Return the (X, Y) coordinate for the center point of the cell that contains the specified text.  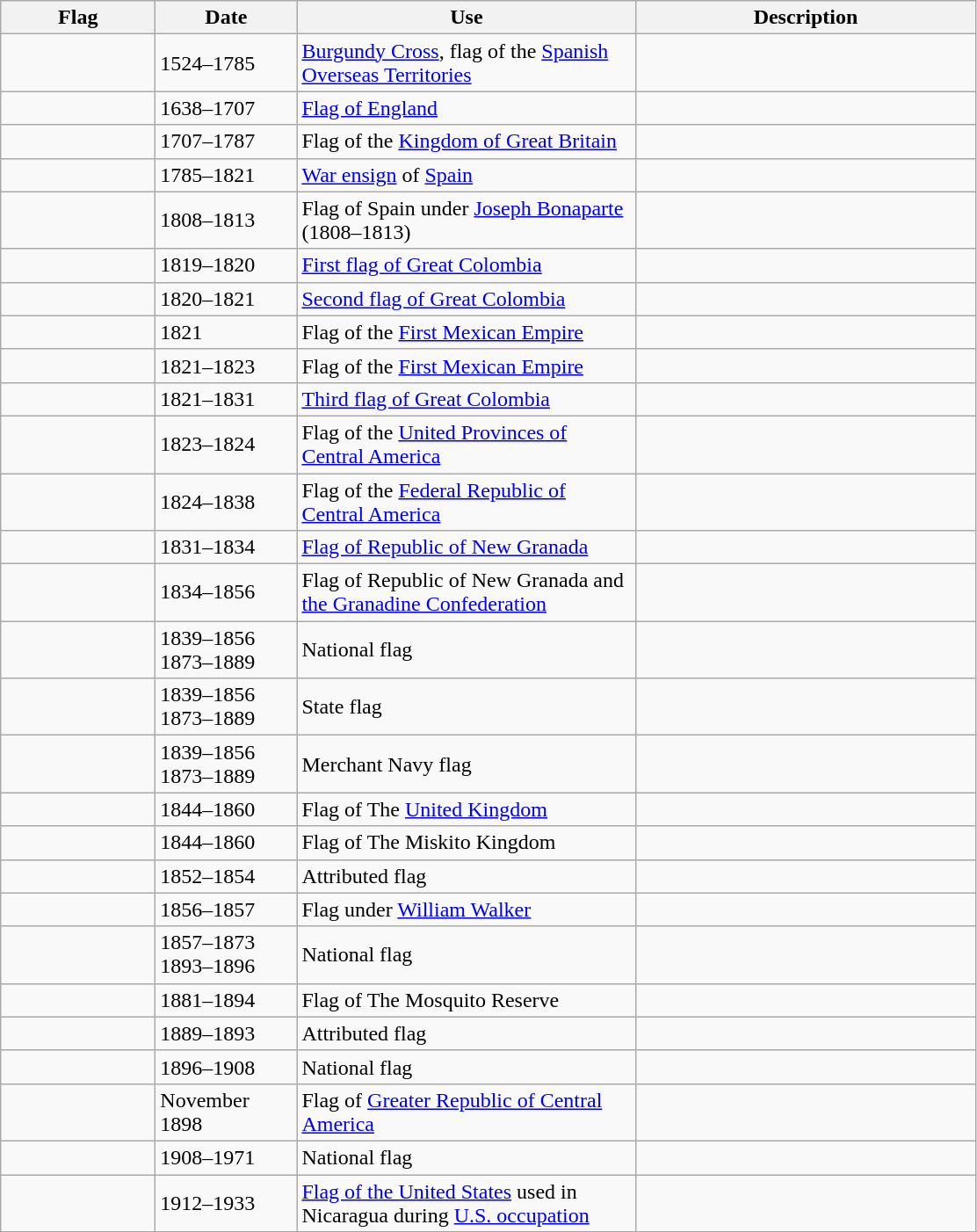
Date (227, 18)
1908–1971 (227, 1157)
Flag of Republic of New Granada (467, 547)
Description (806, 18)
1896–1908 (227, 1067)
Flag under William Walker (467, 910)
1856–1857 (227, 910)
1821–1831 (227, 399)
Flag (78, 18)
1821 (227, 332)
1707–1787 (227, 141)
Use (467, 18)
1819–1820 (227, 265)
Flag of Greater Republic of Central America (467, 1112)
Flag of The United Kingdom (467, 809)
Flag of The Miskito Kingdom (467, 843)
1524–1785 (227, 63)
Second flag of Great Colombia (467, 299)
1857–18731893–1896 (227, 954)
State flag (467, 707)
1823–1824 (227, 445)
Flag of the United Provinces of Central America (467, 445)
Burgundy Cross, flag of the Spanish Overseas Territories (467, 63)
1889–1893 (227, 1033)
Flag of the Federal Republic of Central America (467, 501)
Flag of the United States used in Nicaragua during U.S. occupation (467, 1202)
1824–1838 (227, 501)
1785–1821 (227, 175)
1808–1813 (227, 220)
1852–1854 (227, 876)
1881–1894 (227, 1000)
1834–1856 (227, 592)
Flag of The Mosquito Reserve (467, 1000)
Flag of the Kingdom of Great Britain (467, 141)
First flag of Great Colombia (467, 265)
1638–1707 (227, 108)
Merchant Navy flag (467, 765)
Flag of Spain under Joseph Bonaparte (1808–1813) (467, 220)
November 1898 (227, 1112)
1821–1823 (227, 366)
Third flag of Great Colombia (467, 399)
1831–1834 (227, 547)
Flag of Republic of New Granada and the Granadine Confederation (467, 592)
War ensign of Spain (467, 175)
Flag of England (467, 108)
1912–1933 (227, 1202)
1820–1821 (227, 299)
